Detect which cell encompasses the target text, then output its (x, y) center coordinate. 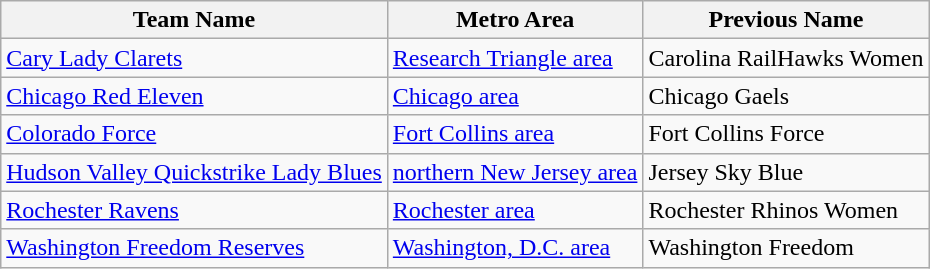
Carolina RailHawks Women (786, 58)
northern New Jersey area (515, 172)
Fort Collins Force (786, 134)
Rochester Rhinos Women (786, 210)
Jersey Sky Blue (786, 172)
Research Triangle area (515, 58)
Hudson Valley Quickstrike Lady Blues (194, 172)
Rochester Ravens (194, 210)
Washington, D.C. area (515, 248)
Chicago Gaels (786, 96)
Chicago area (515, 96)
Chicago Red Eleven (194, 96)
Previous Name (786, 20)
Rochester area (515, 210)
Fort Collins area (515, 134)
Washington Freedom Reserves (194, 248)
Cary Lady Clarets (194, 58)
Washington Freedom (786, 248)
Colorado Force (194, 134)
Metro Area (515, 20)
Team Name (194, 20)
